Determine the [x, y] coordinate at the center of the cell enclosing the given text.  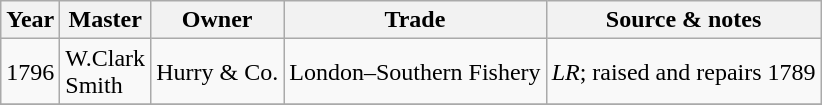
Year [30, 20]
Trade [415, 20]
Hurry & Co. [218, 72]
LR; raised and repairs 1789 [684, 72]
Source & notes [684, 20]
1796 [30, 72]
Master [106, 20]
Owner [218, 20]
London–Southern Fishery [415, 72]
W.ClarkSmith [106, 72]
